Return the [X, Y] coordinate for the center point of the cell that contains the specified text.  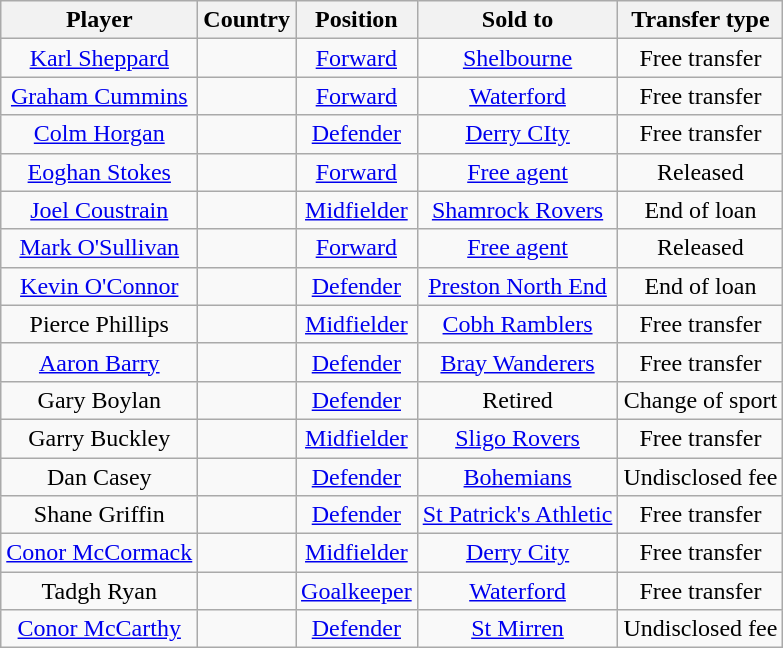
Shane Griffin [100, 515]
Colm Horgan [100, 134]
Derry CIty [518, 134]
Bohemians [518, 477]
Kevin O'Connor [100, 286]
Bray Wanderers [518, 362]
Pierce Phillips [100, 324]
Dan Casey [100, 477]
Graham Cummins [100, 96]
Conor McCormack [100, 553]
Gary Boylan [100, 400]
Sligo Rovers [518, 438]
St Mirren [518, 629]
Country [247, 20]
Aaron Barry [100, 362]
Retired [518, 400]
St Patrick's Athletic [518, 515]
Karl Sheppard [100, 58]
Conor McCarthy [100, 629]
Mark O'Sullivan [100, 248]
Goalkeeper [357, 591]
Cobh Ramblers [518, 324]
Eoghan Stokes [100, 172]
Position [357, 20]
Transfer type [700, 20]
Shamrock Rovers [518, 210]
Garry Buckley [100, 438]
Sold to [518, 20]
Shelbourne [518, 58]
Joel Coustrain [100, 210]
Preston North End [518, 286]
Player [100, 20]
Tadgh Ryan [100, 591]
Derry City [518, 553]
Change of sport [700, 400]
